Scan for the cell matching the given text and deliver its [X, Y] coordinate at center. 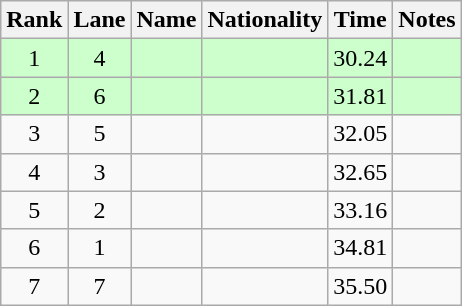
31.81 [360, 96]
Nationality [265, 20]
30.24 [360, 58]
32.05 [360, 134]
Name [166, 20]
32.65 [360, 172]
35.50 [360, 286]
Rank [34, 20]
Lane [100, 20]
33.16 [360, 210]
Notes [427, 20]
Time [360, 20]
34.81 [360, 248]
